Pinpoint the cell where the given text exists, returning its [X, Y] midpoint coordinate. 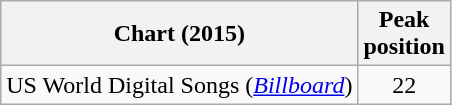
Chart (2015) [180, 34]
22 [404, 85]
US World Digital Songs (Billboard) [180, 85]
Peakposition [404, 34]
